Capture the cell that displays the provided text and extract its [X, Y] central coordinate. 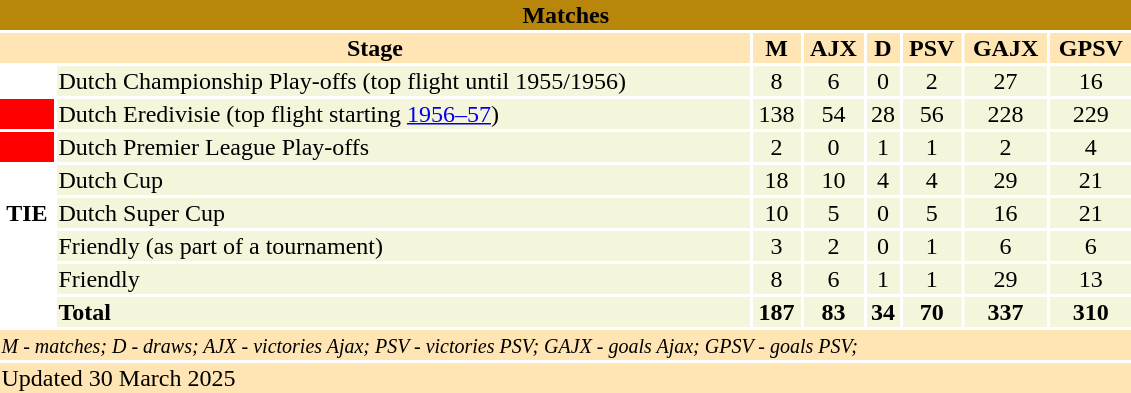
Dutch Eredivisie (top flight starting 1956–57) [404, 114]
138 [776, 114]
228 [1006, 114]
54 [833, 114]
TIE [27, 213]
28 [884, 114]
Dutch Cup [404, 180]
Dutch Super Cup [404, 213]
337 [1006, 312]
D [884, 48]
229 [1090, 114]
83 [833, 312]
Dutch Premier League Play-offs [404, 147]
27 [1006, 81]
GPSV [1090, 48]
AJX [833, 48]
GAJX [1006, 48]
Friendly (as part of a tournament) [404, 246]
18 [776, 180]
70 [932, 312]
187 [776, 312]
34 [884, 312]
Total [404, 312]
3 [776, 246]
56 [932, 114]
Friendly [404, 279]
310 [1090, 312]
M [776, 48]
13 [1090, 279]
PSV [932, 48]
Stage [375, 48]
Dutch Championship Play-offs (top flight until 1955/1956) [404, 81]
